Output the (x, y) coordinate of the center of the cell containing the given text.  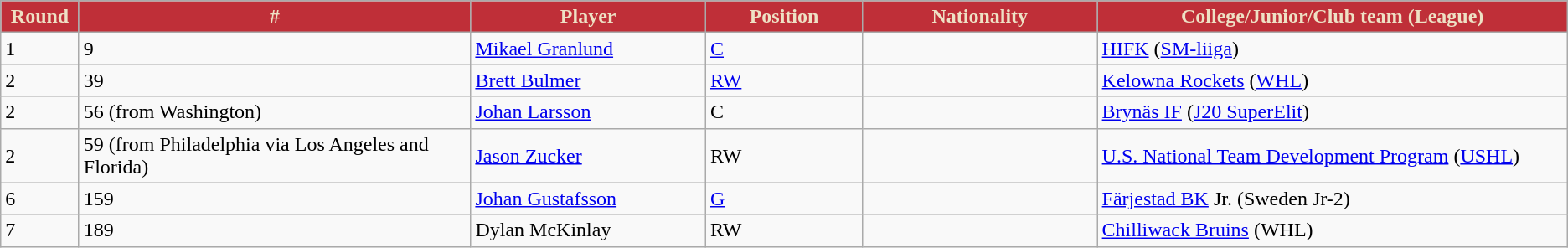
1 (40, 49)
Mikael Granlund (588, 49)
Nationality (980, 17)
Jason Zucker (588, 156)
# (275, 17)
Johan Larsson (588, 112)
Chilliwack Bruins (WHL) (1332, 230)
Kelowna Rockets (WHL) (1332, 80)
Round (40, 17)
G (784, 199)
189 (275, 230)
6 (40, 199)
Player (588, 17)
Brynäs IF (J20 SuperElit) (1332, 112)
Brett Bulmer (588, 80)
39 (275, 80)
Dylan McKinlay (588, 230)
HIFK (SM-liiga) (1332, 49)
U.S. National Team Development Program (USHL) (1332, 156)
Johan Gustafsson (588, 199)
159 (275, 199)
Färjestad BK Jr. (Sweden Jr-2) (1332, 199)
56 (from Washington) (275, 112)
7 (40, 230)
Position (784, 17)
9 (275, 49)
College/Junior/Club team (League) (1332, 17)
59 (from Philadelphia via Los Angeles and Florida) (275, 156)
